For the text-containing cell, return its midpoint in (x, y) coordinate format. 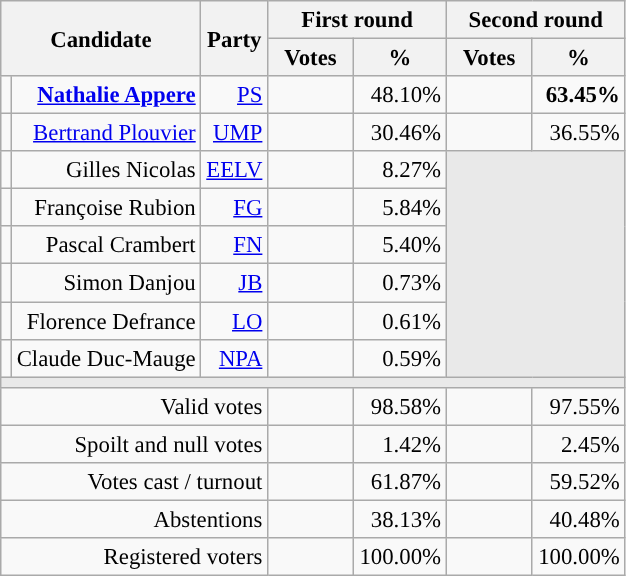
98.58% (400, 406)
JB (234, 283)
Abstentions (134, 519)
59.52% (578, 482)
40.48% (578, 519)
NPA (234, 358)
Votes cast / turnout (134, 482)
63.45% (578, 95)
FG (234, 208)
Florence Defrance (106, 321)
2.45% (578, 444)
Second round (536, 20)
EELV (234, 170)
Valid votes (134, 406)
FN (234, 245)
Simon Danjou (106, 283)
30.46% (400, 133)
First round (358, 20)
0.59% (400, 358)
Bertrand Plouvier (106, 133)
36.55% (578, 133)
Spoilt and null votes (134, 444)
8.27% (400, 170)
Party (234, 38)
PS (234, 95)
5.40% (400, 245)
Candidate (101, 38)
1.42% (400, 444)
Nathalie Appere (106, 95)
0.61% (400, 321)
Pascal Crambert (106, 245)
Registered voters (134, 557)
Claude Duc-Mauge (106, 358)
Françoise Rubion (106, 208)
48.10% (400, 95)
Gilles Nicolas (106, 170)
0.73% (400, 283)
38.13% (400, 519)
97.55% (578, 406)
5.84% (400, 208)
UMP (234, 133)
LO (234, 321)
61.87% (400, 482)
